Locate the cell with the specified text and output its [X, Y] center coordinate. 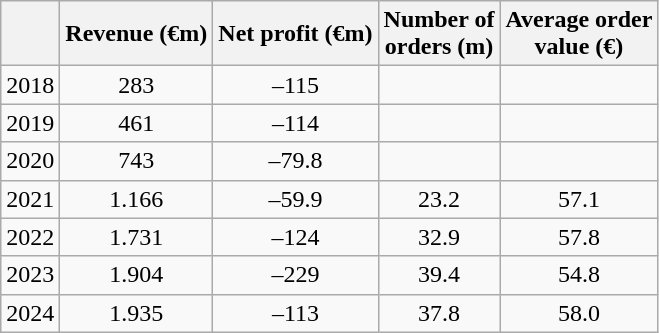
32.9 [439, 237]
–79.8 [296, 161]
Net profit (€m) [296, 34]
–229 [296, 275]
1.935 [136, 313]
37.8 [439, 313]
283 [136, 85]
–124 [296, 237]
2023 [30, 275]
2021 [30, 199]
39.4 [439, 275]
57.8 [579, 237]
Number oforders (m) [439, 34]
58.0 [579, 313]
–114 [296, 123]
2022 [30, 237]
2018 [30, 85]
1.166 [136, 199]
54.8 [579, 275]
57.1 [579, 199]
461 [136, 123]
1.731 [136, 237]
1.904 [136, 275]
–115 [296, 85]
2019 [30, 123]
Average ordervalue (€) [579, 34]
–59.9 [296, 199]
743 [136, 161]
2020 [30, 161]
Revenue (€m) [136, 34]
23.2 [439, 199]
–113 [296, 313]
2024 [30, 313]
